Provide the (X, Y) coordinate of the cell's center where the given text is located.  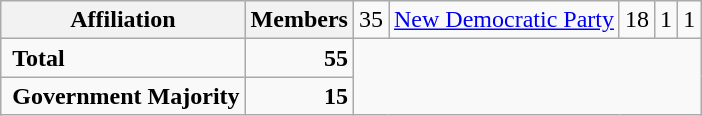
55 (299, 58)
18 (636, 20)
New Democratic Party (504, 20)
Government Majority (123, 96)
Affiliation (123, 20)
Total (123, 58)
35 (370, 20)
15 (299, 96)
Members (299, 20)
